Detect which cell encompasses the target text, then output its (x, y) center coordinate. 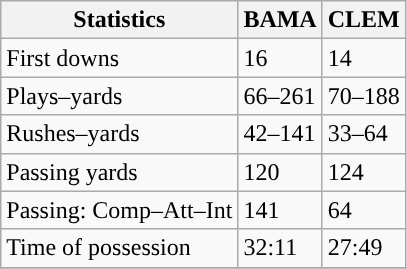
64 (364, 210)
BAMA (280, 20)
Passing yards (120, 172)
27:49 (364, 248)
Statistics (120, 20)
CLEM (364, 20)
70–188 (364, 96)
42–141 (280, 134)
Plays–yards (120, 96)
Passing: Comp–Att–Int (120, 210)
124 (364, 172)
120 (280, 172)
First downs (120, 58)
141 (280, 210)
Rushes–yards (120, 134)
16 (280, 58)
32:11 (280, 248)
33–64 (364, 134)
14 (364, 58)
66–261 (280, 96)
Time of possession (120, 248)
